Scan for the cell matching the given text and deliver its [x, y] coordinate at center. 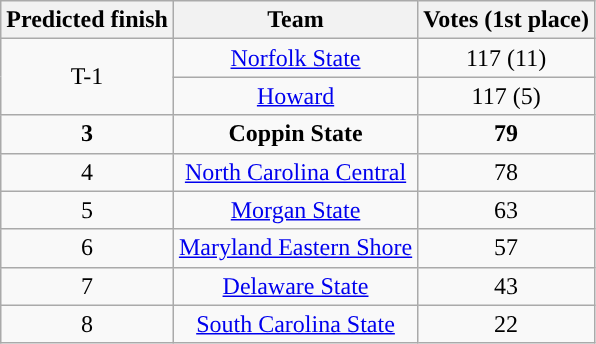
Predicted finish [88, 20]
Maryland Eastern Shore [295, 248]
Coppin State [295, 134]
5 [88, 210]
Howard [295, 96]
117 (5) [506, 96]
8 [88, 324]
6 [88, 248]
Morgan State [295, 210]
Norfolk State [295, 58]
Votes (1st place) [506, 20]
78 [506, 172]
63 [506, 210]
57 [506, 248]
117 (11) [506, 58]
Delaware State [295, 286]
3 [88, 134]
79 [506, 134]
7 [88, 286]
22 [506, 324]
4 [88, 172]
T-1 [88, 77]
Team [295, 20]
North Carolina Central [295, 172]
South Carolina State [295, 324]
43 [506, 286]
